Provide the [x, y] coordinate of the cell's center where the given text is located.  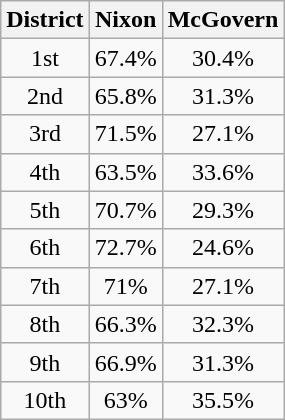
66.3% [126, 324]
65.8% [126, 96]
71% [126, 286]
6th [45, 248]
10th [45, 400]
9th [45, 362]
District [45, 20]
63.5% [126, 172]
29.3% [223, 210]
71.5% [126, 134]
8th [45, 324]
Nixon [126, 20]
72.7% [126, 248]
67.4% [126, 58]
3rd [45, 134]
35.5% [223, 400]
30.4% [223, 58]
McGovern [223, 20]
7th [45, 286]
24.6% [223, 248]
70.7% [126, 210]
63% [126, 400]
5th [45, 210]
33.6% [223, 172]
2nd [45, 96]
32.3% [223, 324]
66.9% [126, 362]
1st [45, 58]
4th [45, 172]
